Extract the (x, y) coordinate from the center of the cell holding the provided text.  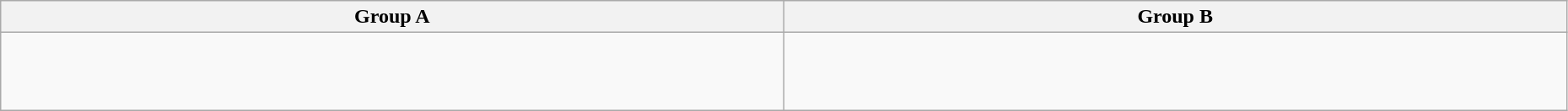
Group A (392, 17)
Group B (1175, 17)
